Find where the given text appears and provide that cell's center as [x, y] coordinate. 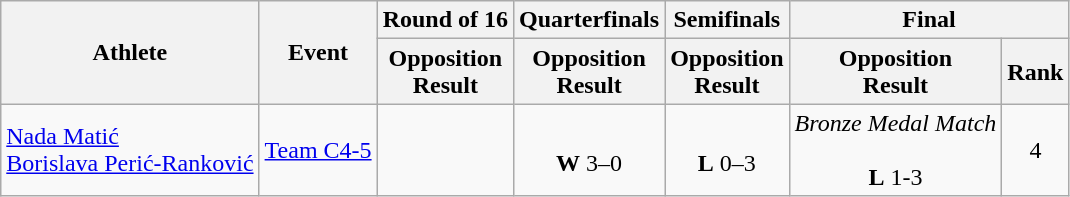
Quarterfinals [590, 20]
Final [929, 20]
L 0–3 [727, 150]
Semifinals [727, 20]
Rank [1036, 72]
W 3–0 [590, 150]
Round of 16 [445, 20]
Team C4-5 [318, 150]
Athlete [130, 52]
Event [318, 52]
Bronze Medal Match L 1-3 [896, 150]
Nada MatićBorislava Perić-Ranković [130, 150]
4 [1036, 150]
